For the text-containing cell, return its midpoint in [x, y] coordinate format. 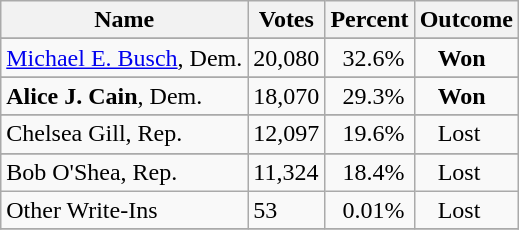
Votes [286, 20]
29.3% [370, 96]
19.6% [370, 134]
18.4% [370, 172]
Other Write-Ins [124, 210]
Name [124, 20]
Alice J. Cain, Dem. [124, 96]
Michael E. Busch, Dem. [124, 58]
18,070 [286, 96]
53 [286, 210]
32.6% [370, 58]
Percent [370, 20]
Chelsea Gill, Rep. [124, 134]
Bob O'Shea, Rep. [124, 172]
11,324 [286, 172]
20,080 [286, 58]
0.01% [370, 210]
12,097 [286, 134]
Outcome [466, 20]
